Identify which cell holds the provided text, then report its [X, Y] central coordinate. 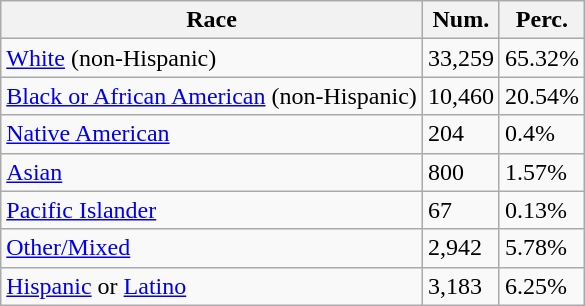
0.13% [542, 210]
204 [460, 134]
6.25% [542, 286]
Num. [460, 20]
Other/Mixed [212, 248]
Perc. [542, 20]
67 [460, 210]
Pacific Islander [212, 210]
0.4% [542, 134]
White (non-Hispanic) [212, 58]
Race [212, 20]
Black or African American (non-Hispanic) [212, 96]
5.78% [542, 248]
Native American [212, 134]
1.57% [542, 172]
65.32% [542, 58]
10,460 [460, 96]
33,259 [460, 58]
800 [460, 172]
3,183 [460, 286]
2,942 [460, 248]
20.54% [542, 96]
Asian [212, 172]
Hispanic or Latino [212, 286]
